Search for the cell housing the specified text and yield its (X, Y) center coordinate. 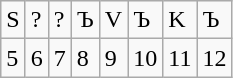
V (113, 20)
11 (180, 58)
8 (85, 58)
12 (214, 58)
K (180, 20)
6 (36, 58)
10 (146, 58)
7 (60, 58)
9 (113, 58)
5 (13, 58)
S (13, 20)
